Locate the cell with the specified text and output its (x, y) center coordinate. 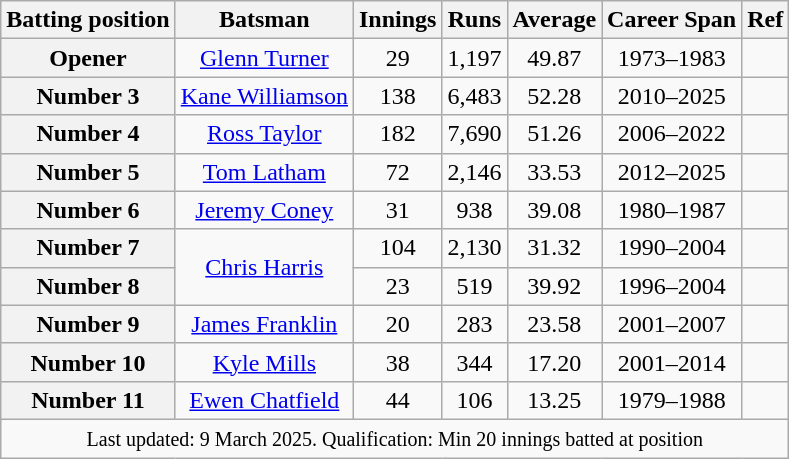
2006–2022 (672, 134)
2001–2014 (672, 362)
44 (397, 400)
Glenn Turner (264, 58)
106 (474, 400)
938 (474, 210)
Ref (766, 20)
Opener (88, 58)
138 (397, 96)
Runs (474, 20)
23 (397, 286)
Ross Taylor (264, 134)
7,690 (474, 134)
1,197 (474, 58)
20 (397, 324)
1973–1983 (672, 58)
Kane Williamson (264, 96)
6,483 (474, 96)
2010–2025 (672, 96)
72 (397, 172)
Number 10 (88, 362)
Kyle Mills (264, 362)
31 (397, 210)
2,146 (474, 172)
2001–2007 (672, 324)
17.20 (554, 362)
39.92 (554, 286)
Career Span (672, 20)
Number 9 (88, 324)
Number 4 (88, 134)
2,130 (474, 248)
Batsman (264, 20)
Jeremy Coney (264, 210)
49.87 (554, 58)
Tom Latham (264, 172)
Chris Harris (264, 267)
Number 11 (88, 400)
2012–2025 (672, 172)
51.26 (554, 134)
13.25 (554, 400)
1996–2004 (672, 286)
1990–2004 (672, 248)
283 (474, 324)
Number 6 (88, 210)
1979–1988 (672, 400)
Last updated: 9 March 2025. Qualification: Min 20 innings batted at position (395, 438)
39.08 (554, 210)
104 (397, 248)
23.58 (554, 324)
29 (397, 58)
1980–1987 (672, 210)
Average (554, 20)
Innings (397, 20)
519 (474, 286)
Number 3 (88, 96)
182 (397, 134)
Ewen Chatfield (264, 400)
Number 5 (88, 172)
38 (397, 362)
344 (474, 362)
Batting position (88, 20)
52.28 (554, 96)
33.53 (554, 172)
Number 7 (88, 248)
31.32 (554, 248)
Number 8 (88, 286)
James Franklin (264, 324)
